Extract the (X, Y) coordinate from the center of the cell holding the provided text.  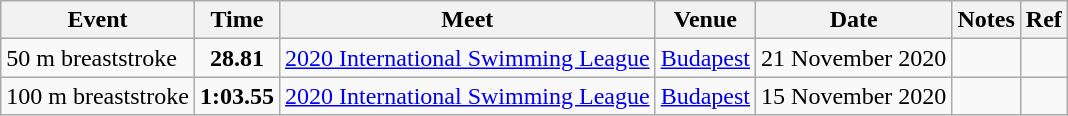
50 m breaststroke (98, 58)
Venue (705, 20)
21 November 2020 (854, 58)
Time (236, 20)
Ref (1044, 20)
Date (854, 20)
28.81 (236, 58)
Event (98, 20)
Notes (986, 20)
Meet (467, 20)
1:03.55 (236, 96)
15 November 2020 (854, 96)
100 m breaststroke (98, 96)
